Provide the (x, y) coordinate of the cell's center where the given text is located.  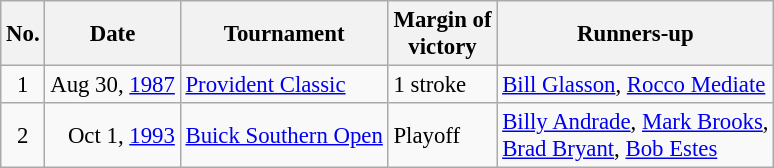
Provident Classic (284, 85)
1 (23, 85)
Buick Southern Open (284, 136)
Bill Glasson, Rocco Mediate (636, 85)
Runners-up (636, 34)
Playoff (442, 136)
Margin ofvictory (442, 34)
2 (23, 136)
Tournament (284, 34)
Oct 1, 1993 (112, 136)
Aug 30, 1987 (112, 85)
Date (112, 34)
Billy Andrade, Mark Brooks, Brad Bryant, Bob Estes (636, 136)
1 stroke (442, 85)
No. (23, 34)
